From the cell containing the given text, extract its center point as (X, Y) coordinate. 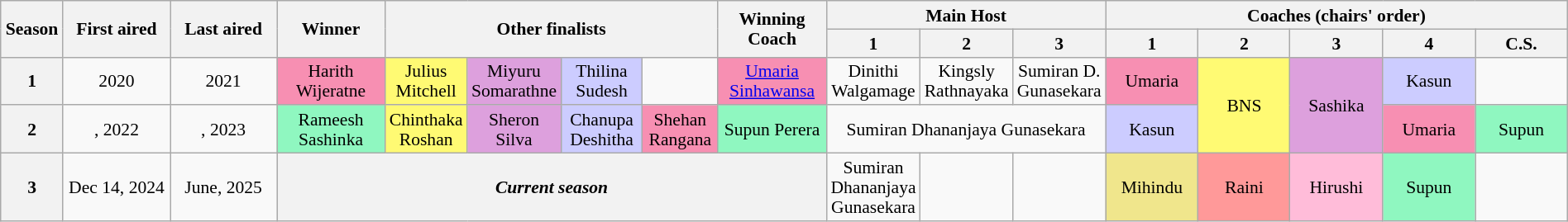
Sheron Silva (514, 130)
Shehan Rangana (680, 130)
Main Host (966, 15)
First aired (116, 29)
Sumiran D. Gunasekara (1059, 81)
Miyuru Somarathne (514, 81)
2021 (223, 81)
Other finalists (551, 29)
Supun Perera (772, 130)
4 (1429, 43)
June, 2025 (223, 187)
BNS (1244, 105)
Umaria Sinhawansa (772, 81)
Dec 14, 2024 (116, 187)
Current season (552, 187)
Dinithi Walgamage (873, 81)
Raini (1244, 187)
Last aired (223, 29)
Mihindu (1152, 187)
Thilina Sudesh (602, 81)
Kingsly Rathnayaka (967, 81)
Winning Coach (772, 29)
Hirushi (1336, 187)
, 2023 (223, 130)
Julius Mitchell (425, 81)
, 2022 (116, 130)
Chanupa Deshitha (602, 130)
Coaches (chairs' order) (1336, 15)
Winner (331, 29)
Chinthaka Roshan (425, 130)
2020 (116, 81)
Harith Wijeratne (331, 81)
Season (32, 29)
C.S. (1522, 43)
Sashika (1336, 105)
Rameesh Sashinka (331, 130)
